Find where the given text appears and provide that cell's center as [x, y] coordinate. 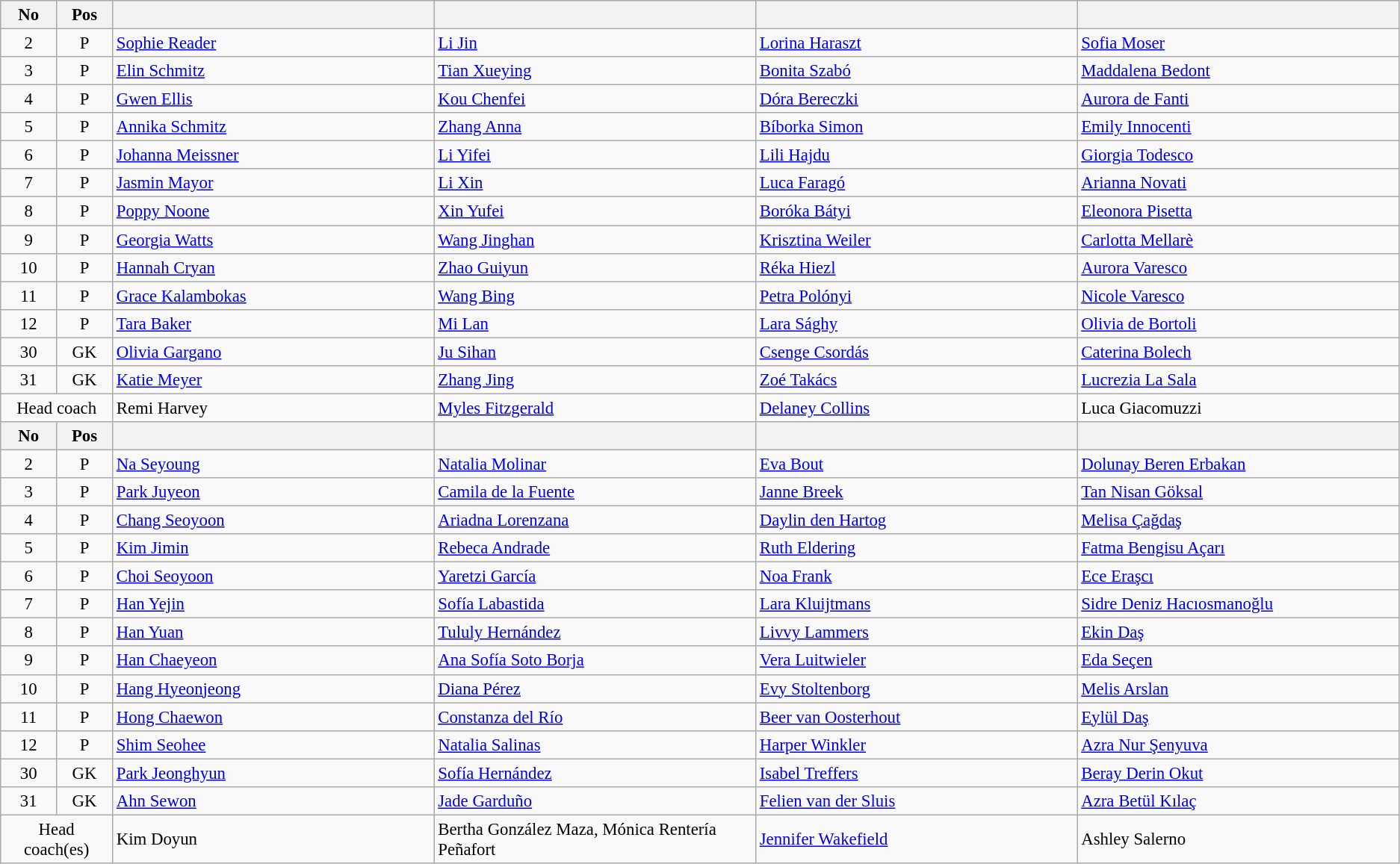
Azra Nur Şenyuva [1239, 745]
Na Seyoung [273, 464]
Katie Meyer [273, 380]
Shim Seohee [273, 745]
Hang Hyeonjeong [273, 689]
Johanna Meissner [273, 155]
Lara Kluijtmans [916, 604]
Hong Chaewon [273, 717]
Lara Sághy [916, 323]
Sofia Moser [1239, 43]
Han Yejin [273, 604]
Georgia Watts [273, 240]
Maddalena Bedont [1239, 71]
Tululy Hernández [595, 633]
Luca Giacomuzzi [1239, 408]
Vera Luitwieler [916, 661]
Eylül Daş [1239, 717]
Wang Jinghan [595, 240]
Mi Lan [595, 323]
Ariadna Lorenzana [595, 520]
Lili Hajdu [916, 155]
Csenge Csordás [916, 352]
Nicole Varesco [1239, 296]
Tara Baker [273, 323]
Melisa Çağdaş [1239, 520]
Ana Sofía Soto Borja [595, 661]
Dolunay Beren Erbakan [1239, 464]
Sofía Labastida [595, 604]
Sophie Reader [273, 43]
Melis Arslan [1239, 689]
Zhao Guiyun [595, 267]
Olivia de Bortoli [1239, 323]
Head coach(es) [57, 839]
Livvy Lammers [916, 633]
Olivia Gargano [273, 352]
Eva Bout [916, 464]
Xin Yufei [595, 211]
Dóra Bereczki [916, 99]
Head coach [57, 408]
Lorina Haraszt [916, 43]
Jasmin Mayor [273, 183]
Myles Fitzgerald [595, 408]
Li Jin [595, 43]
Sofía Hernández [595, 773]
Carlotta Mellarè [1239, 240]
Natalia Salinas [595, 745]
Harper Winkler [916, 745]
Felien van der Sluis [916, 801]
Park Jeonghyun [273, 773]
Ahn Sewon [273, 801]
Krisztina Weiler [916, 240]
Rebeca Andrade [595, 548]
Lucrezia La Sala [1239, 380]
Giorgia Todesco [1239, 155]
Janne Breek [916, 492]
Annika Schmitz [273, 127]
Elin Schmitz [273, 71]
Ece Eraşcı [1239, 576]
Fatma Bengisu Açarı [1239, 548]
Constanza del Río [595, 717]
Gwen Ellis [273, 99]
Jade Garduño [595, 801]
Han Chaeyeon [273, 661]
Caterina Bolech [1239, 352]
Daylin den Hartog [916, 520]
Zhang Anna [595, 127]
Aurora Varesco [1239, 267]
Li Xin [595, 183]
Park Juyeon [273, 492]
Ashley Salerno [1239, 839]
Poppy Noone [273, 211]
Zhang Jing [595, 380]
Sidre Deniz Hacıosmanoğlu [1239, 604]
Luca Faragó [916, 183]
Evy Stoltenborg [916, 689]
Remi Harvey [273, 408]
Azra Betül Kılaç [1239, 801]
Choi Seoyoon [273, 576]
Aurora de Fanti [1239, 99]
Ruth Eldering [916, 548]
Tan Nisan Göksal [1239, 492]
Natalia Molinar [595, 464]
Beer van Oosterhout [916, 717]
Boróka Bátyi [916, 211]
Han Yuan [273, 633]
Diana Pérez [595, 689]
Jennifer Wakefield [916, 839]
Yaretzi García [595, 576]
Li Yifei [595, 155]
Bíborka Simon [916, 127]
Emily Innocenti [1239, 127]
Hannah Cryan [273, 267]
Eleonora Pisetta [1239, 211]
Kim Jimin [273, 548]
Kim Doyun [273, 839]
Camila de la Fuente [595, 492]
Kou Chenfei [595, 99]
Wang Bing [595, 296]
Petra Polónyi [916, 296]
Grace Kalambokas [273, 296]
Ekin Daş [1239, 633]
Tian Xueying [595, 71]
Zoé Takács [916, 380]
Delaney Collins [916, 408]
Chang Seoyoon [273, 520]
Réka Hiezl [916, 267]
Noa Frank [916, 576]
Bonita Szabó [916, 71]
Beray Derin Okut [1239, 773]
Eda Seçen [1239, 661]
Bertha González Maza, Mónica Rentería Peñafort [595, 839]
Ju Sihan [595, 352]
Isabel Treffers [916, 773]
Arianna Novati [1239, 183]
